Identify which cell holds the provided text, then report its [x, y] central coordinate. 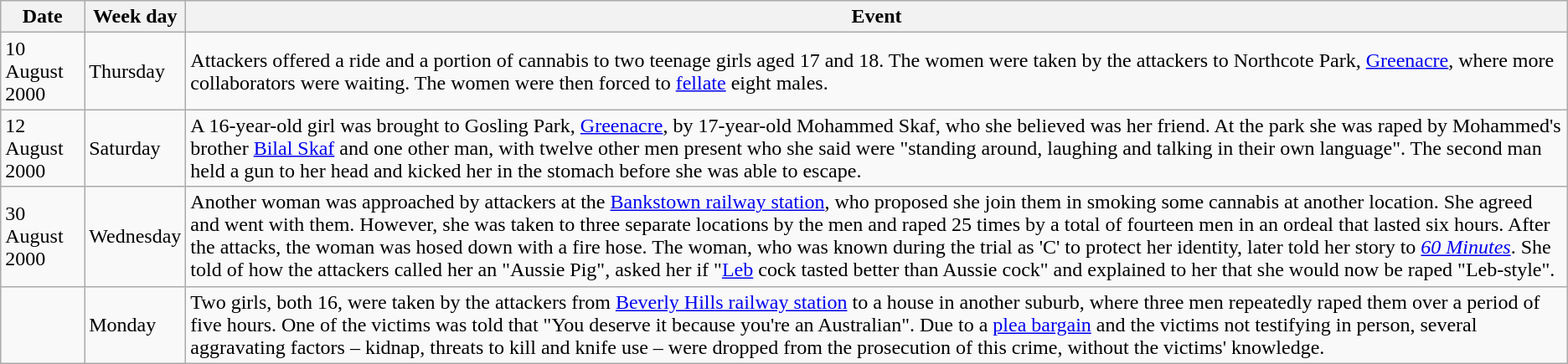
Wednesday [136, 236]
12 August 2000 [43, 148]
Date [43, 17]
Week day [136, 17]
Saturday [136, 148]
Thursday [136, 71]
30 August 2000 [43, 236]
Event [876, 17]
Monday [136, 325]
10 August 2000 [43, 71]
